From the cell containing the given text, extract its center point as [x, y] coordinate. 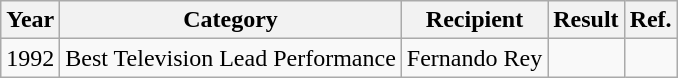
Category [231, 20]
Result [586, 20]
Best Television Lead Performance [231, 58]
1992 [30, 58]
Recipient [474, 20]
Year [30, 20]
Fernando Rey [474, 58]
Ref. [650, 20]
